Find where the given text appears and provide that cell's center as [X, Y] coordinate. 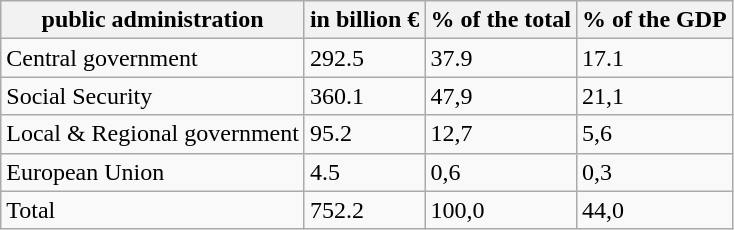
37.9 [501, 58]
360.1 [364, 96]
17.1 [655, 58]
% of the total [501, 20]
Central government [153, 58]
% of the GDP [655, 20]
5,6 [655, 134]
47,9 [501, 96]
in billion € [364, 20]
4.5 [364, 172]
44,0 [655, 210]
Social Security [153, 96]
Local & Regional government [153, 134]
292.5 [364, 58]
Total [153, 210]
100,0 [501, 210]
752.2 [364, 210]
0,6 [501, 172]
95.2 [364, 134]
21,1 [655, 96]
0,3 [655, 172]
public administration [153, 20]
12,7 [501, 134]
European Union [153, 172]
